Return [X, Y] of the center of cell containing provided text 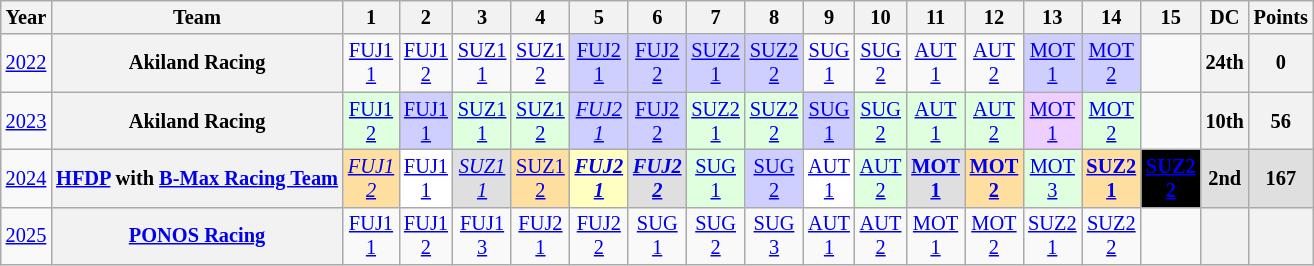
HFDP with B-Max Racing Team [197, 178]
Team [197, 17]
24th [1225, 63]
6 [657, 17]
Year [26, 17]
0 [1281, 63]
11 [935, 17]
13 [1052, 17]
FUJ13 [482, 236]
167 [1281, 178]
10th [1225, 121]
10 [881, 17]
5 [599, 17]
15 [1171, 17]
2023 [26, 121]
2 [426, 17]
2nd [1225, 178]
1 [371, 17]
Points [1281, 17]
3 [482, 17]
7 [715, 17]
56 [1281, 121]
DC [1225, 17]
2024 [26, 178]
MOT3 [1052, 178]
PONOS Racing [197, 236]
9 [829, 17]
14 [1112, 17]
4 [540, 17]
2025 [26, 236]
2022 [26, 63]
SUG3 [774, 236]
8 [774, 17]
12 [994, 17]
